Locate the cell with the specified text and output its [x, y] center coordinate. 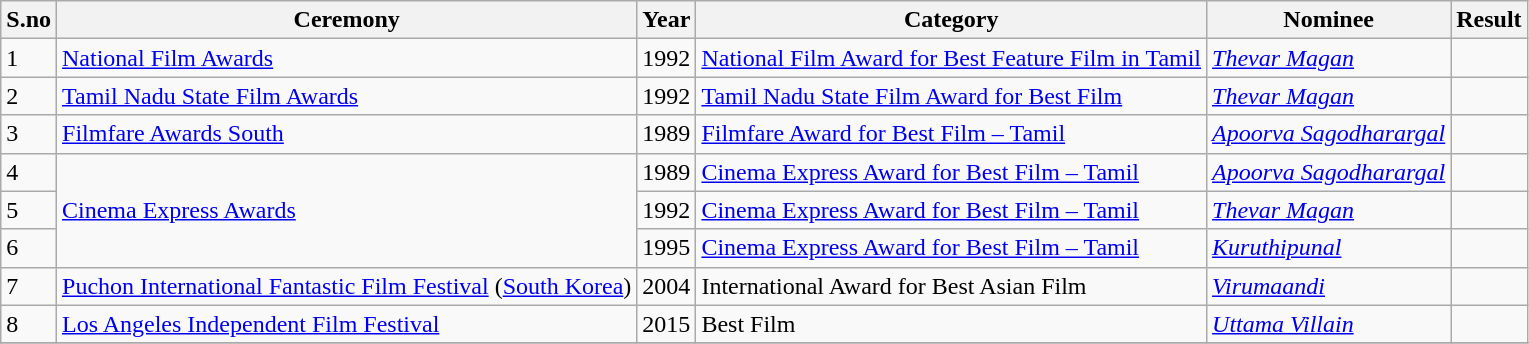
Filmfare Award for Best Film – Tamil [952, 134]
National Film Awards [347, 58]
4 [29, 172]
Cinema Express Awards [347, 210]
Nominee [1329, 20]
Kuruthipunal [1329, 248]
Year [666, 20]
International Award for Best Asian Film [952, 286]
S.no [29, 20]
Los Angeles Independent Film Festival [347, 324]
Virumaandi [1329, 286]
3 [29, 134]
6 [29, 248]
Uttama Villain [1329, 324]
2015 [666, 324]
Tamil Nadu State Film Award for Best Film [952, 96]
Category [952, 20]
Tamil Nadu State Film Awards [347, 96]
Puchon International Fantastic Film Festival (South Korea) [347, 286]
Best Film [952, 324]
1 [29, 58]
National Film Award for Best Feature Film in Tamil [952, 58]
7 [29, 286]
5 [29, 210]
Filmfare Awards South [347, 134]
Ceremony [347, 20]
8 [29, 324]
2 [29, 96]
2004 [666, 286]
1995 [666, 248]
Result [1489, 20]
